Pinpoint the cell where the given text exists, returning its [x, y] midpoint coordinate. 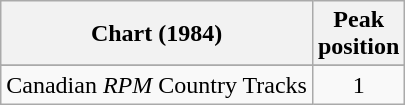
Peakposition [358, 34]
1 [358, 85]
Canadian RPM Country Tracks [157, 85]
Chart (1984) [157, 34]
